Return (x, y) of the center of cell containing provided text 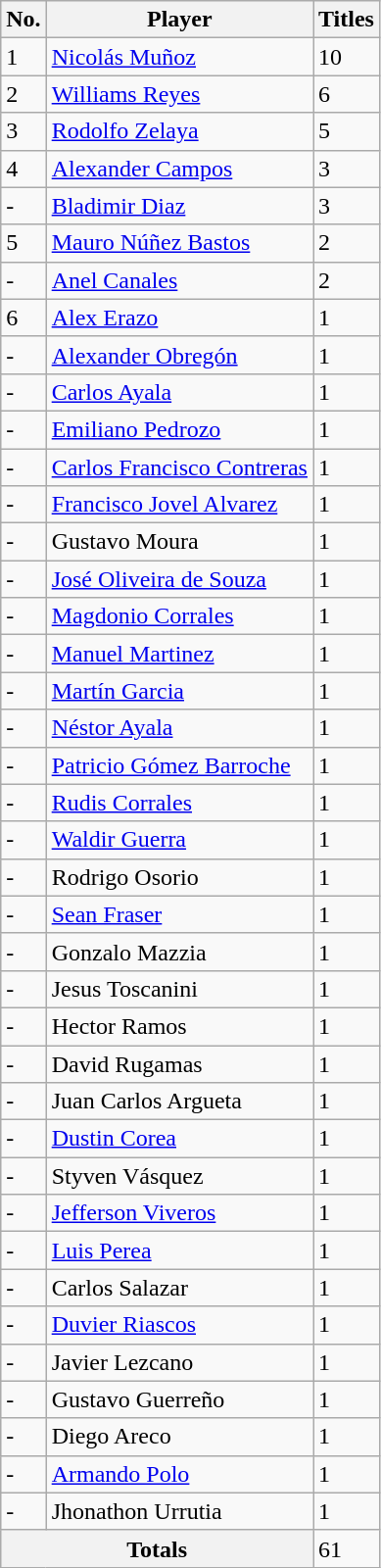
Styven Vásquez (179, 1176)
Sean Fraser (179, 914)
Juan Carlos Argueta (179, 1102)
Néstor Ayala (179, 728)
4 (24, 169)
Magdonio Corrales (179, 616)
Luis Perea (179, 1250)
Anel Canales (179, 280)
Duvier Riascos (179, 1325)
Williams Reyes (179, 94)
Javier Lezcano (179, 1362)
Alex Erazo (179, 318)
61 (347, 1548)
Patricio Gómez Barroche (179, 765)
Diego Areco (179, 1437)
Jhonathon Urrutia (179, 1511)
Carlos Ayala (179, 392)
Gonzalo Mazzia (179, 952)
Martín Garcia (179, 691)
David Rugamas (179, 1063)
Carlos Francisco Contreras (179, 467)
Rudis Corrales (179, 803)
Jesus Toscanini (179, 989)
Francisco Jovel Alvarez (179, 505)
Armando Polo (179, 1474)
Gustavo Guerreño (179, 1399)
Hector Ramos (179, 1026)
Manuel Martinez (179, 654)
Nicolás Muñoz (179, 57)
José Oliveira de Souza (179, 579)
Emiliano Pedrozo (179, 429)
No. (24, 20)
Dustin Corea (179, 1139)
Carlos Salazar (179, 1288)
10 (347, 57)
Bladimir Diaz (179, 206)
Rodolfo Zelaya (179, 131)
Gustavo Moura (179, 542)
Rodrigo Osorio (179, 877)
Waldir Guerra (179, 840)
Jefferson Viveros (179, 1213)
Player (179, 20)
Titles (347, 20)
Totals (157, 1548)
Mauro Núñez Bastos (179, 243)
Alexander Campos (179, 169)
Alexander Obregón (179, 355)
